Return [x, y] of the center of cell containing provided text 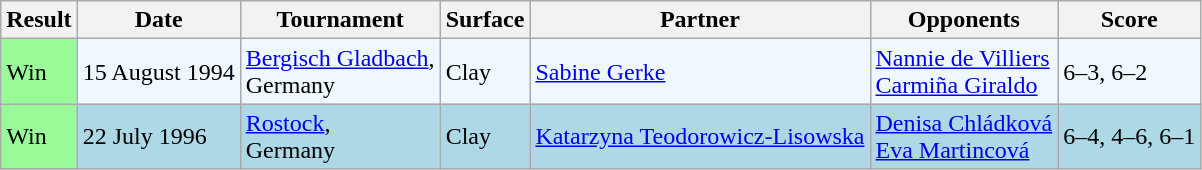
6–3, 6–2 [1130, 72]
Katarzyna Teodorowicz-Lisowska [700, 136]
Date [158, 20]
22 July 1996 [158, 136]
Partner [700, 20]
Surface [485, 20]
Denisa Chládková Eva Martincová [964, 136]
15 August 1994 [158, 72]
6–4, 4–6, 6–1 [1130, 136]
Rostock,Germany [340, 136]
Score [1130, 20]
Result [39, 20]
Opponents [964, 20]
Tournament [340, 20]
Sabine Gerke [700, 72]
Bergisch Gladbach,Germany [340, 72]
Nannie de Villiers Carmiña Giraldo [964, 72]
